Provide the (x, y) coordinate of the cell's center where the given text is located.  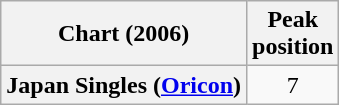
Peakposition (293, 34)
Japan Singles (Oricon) (124, 85)
Chart (2006) (124, 34)
7 (293, 85)
